Return (X, Y) of the center of cell containing provided text 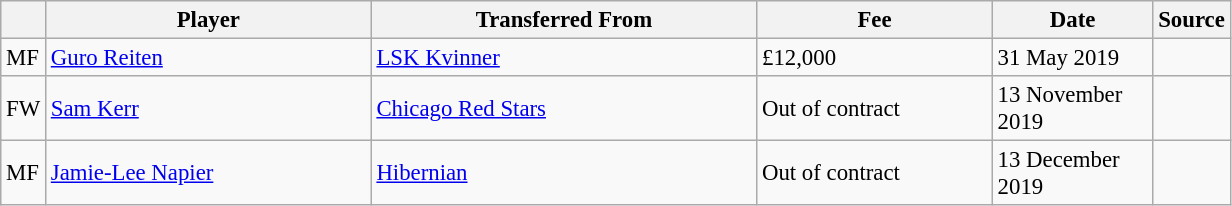
Chicago Red Stars (564, 108)
Hibernian (564, 174)
31 May 2019 (1072, 58)
FW (24, 108)
13 November 2019 (1072, 108)
13 December 2019 (1072, 174)
Date (1072, 20)
Source (1192, 20)
Fee (875, 20)
Player (209, 20)
Jamie-Lee Napier (209, 174)
LSK Kvinner (564, 58)
£12,000 (875, 58)
Guro Reiten (209, 58)
Sam Kerr (209, 108)
Transferred From (564, 20)
